Pinpoint the cell where the given text exists, returning its (x, y) midpoint coordinate. 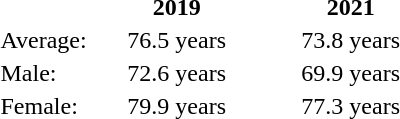
76.5 years (176, 40)
72.6 years (176, 73)
